Scan for the cell matching the given text and deliver its [X, Y] coordinate at center. 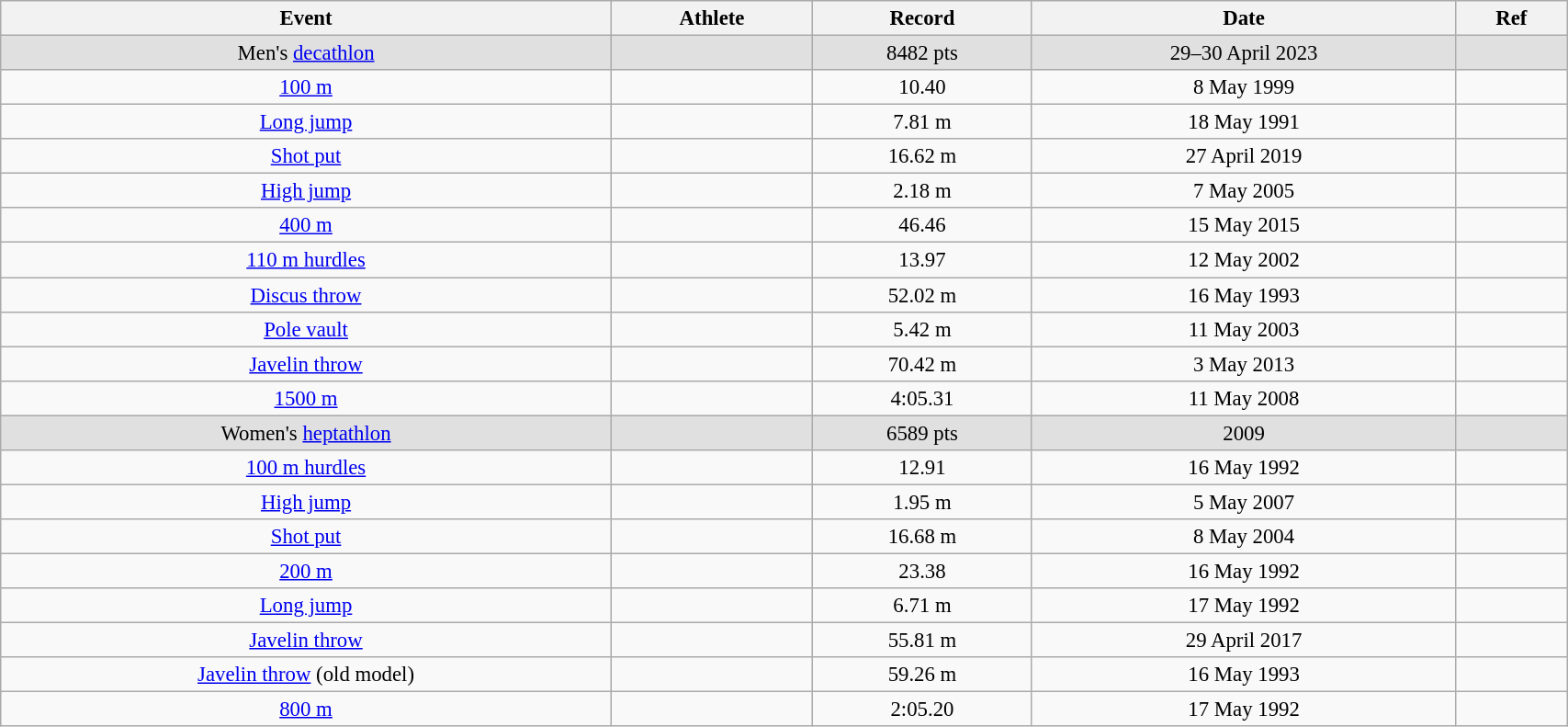
Men's decathlon [307, 53]
Pole vault [307, 329]
11 May 2008 [1244, 398]
6.71 m [922, 606]
6589 pts [922, 433]
8482 pts [922, 53]
800 m [307, 710]
1500 m [307, 398]
7.81 m [922, 122]
2009 [1244, 433]
46.46 [922, 225]
100 m hurdles [307, 468]
29–30 April 2023 [1244, 53]
29 April 2017 [1244, 641]
23.38 [922, 571]
Event [307, 18]
8 May 1999 [1244, 87]
400 m [307, 225]
Date [1244, 18]
Ref [1512, 18]
55.81 m [922, 641]
15 May 2015 [1244, 225]
11 May 2003 [1244, 329]
Women's heptathlon [307, 433]
12.91 [922, 468]
110 m hurdles [307, 260]
13.97 [922, 260]
59.26 m [922, 675]
3 May 2013 [1244, 364]
18 May 1991 [1244, 122]
7 May 2005 [1244, 191]
5.42 m [922, 329]
52.02 m [922, 295]
2:05.20 [922, 710]
10.40 [922, 87]
8 May 2004 [1244, 537]
12 May 2002 [1244, 260]
27 April 2019 [1244, 156]
Record [922, 18]
Javelin throw (old model) [307, 675]
Discus throw [307, 295]
Athlete [711, 18]
70.42 m [922, 364]
100 m [307, 87]
16.68 m [922, 537]
16.62 m [922, 156]
2.18 m [922, 191]
1.95 m [922, 502]
5 May 2007 [1244, 502]
200 m [307, 571]
4:05.31 [922, 398]
